Pinpoint the cell where the given text exists, returning its [x, y] midpoint coordinate. 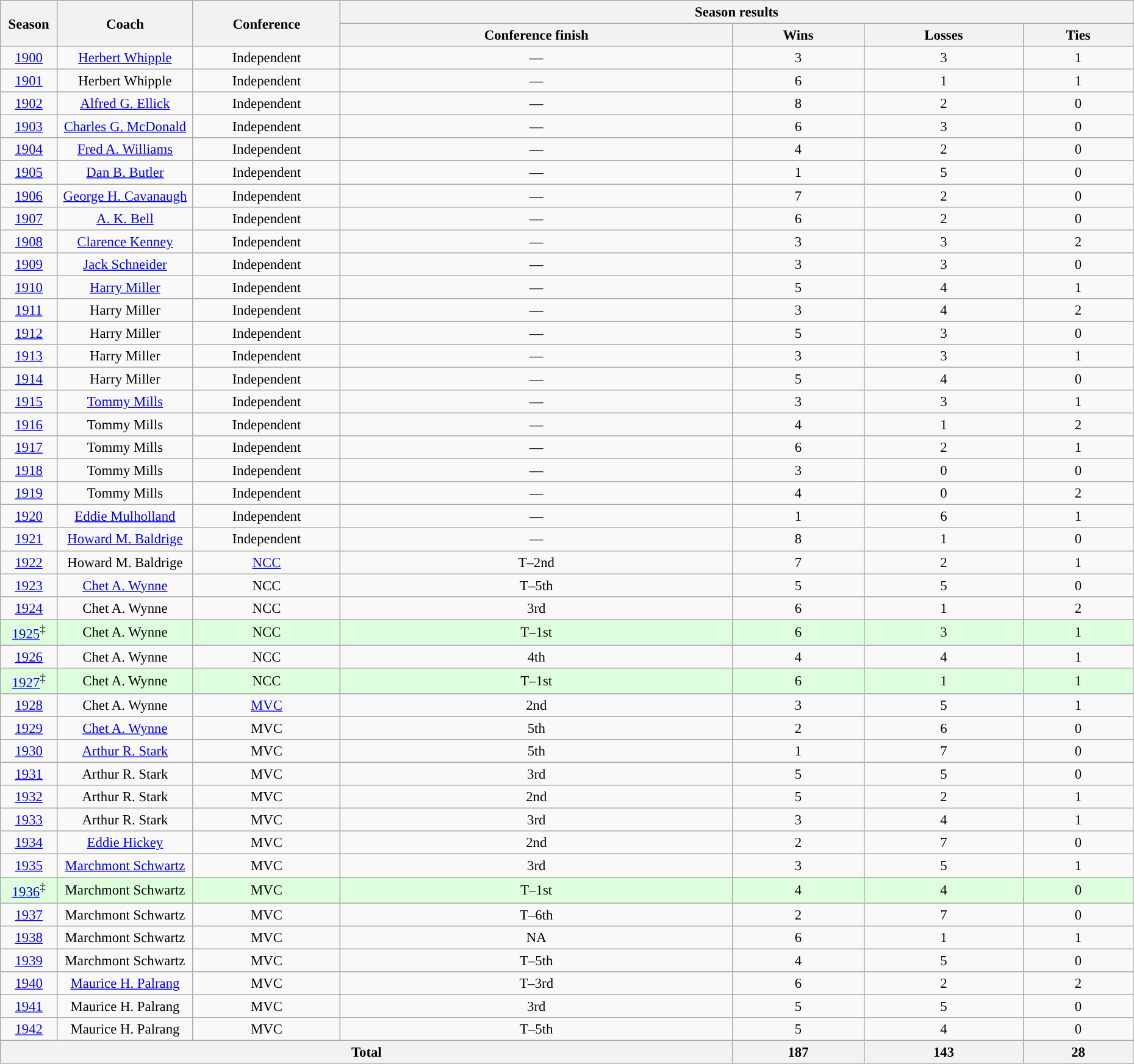
1915 [29, 402]
1930 [29, 751]
1900 [29, 58]
187 [798, 1052]
1911 [29, 310]
1931 [29, 774]
1919 [29, 493]
Wins [798, 35]
1904 [29, 149]
1907 [29, 218]
Dan B. Butler [126, 173]
1922 [29, 562]
1917 [29, 448]
Total [367, 1052]
Alfred G. Ellick [126, 104]
1941 [29, 1006]
A. K. Bell [126, 218]
George H. Cavanaugh [126, 196]
Charles G. McDonald [126, 127]
1905 [29, 173]
Fred A. Williams [126, 149]
1924 [29, 608]
Season [29, 23]
1939 [29, 960]
1940 [29, 984]
1935 [29, 866]
Eddie Hickey [126, 843]
1909 [29, 264]
143 [944, 1052]
Season results [737, 12]
T–3rd [537, 984]
1925‡ [29, 632]
1929 [29, 729]
1906 [29, 196]
1932 [29, 797]
1923 [29, 585]
1921 [29, 540]
1913 [29, 356]
1934 [29, 843]
1910 [29, 287]
1914 [29, 379]
NA [537, 937]
1920 [29, 516]
Clarence Kenney [126, 241]
1902 [29, 104]
1903 [29, 127]
1933 [29, 820]
1918 [29, 471]
T–6th [537, 915]
1908 [29, 241]
28 [1078, 1052]
1901 [29, 81]
Losses [944, 35]
Coach [126, 23]
1942 [29, 1029]
1937 [29, 915]
1936‡ [29, 890]
1926 [29, 657]
1916 [29, 425]
1912 [29, 333]
Ties [1078, 35]
4th [537, 657]
T–2nd [537, 562]
1938 [29, 937]
1928 [29, 705]
Jack Schneider [126, 264]
Conference [266, 23]
Eddie Mulholland [126, 516]
1927‡ [29, 681]
Conference finish [537, 35]
